For the text-containing cell, return its midpoint in (x, y) coordinate format. 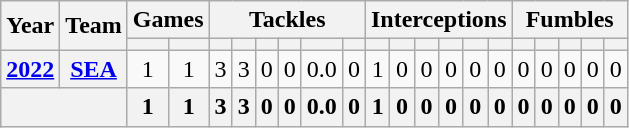
Tackles (287, 20)
Team (94, 26)
Fumbles (570, 20)
SEA (94, 69)
Year (30, 26)
Interceptions (438, 20)
Games (168, 20)
2022 (30, 69)
